Capture the cell that displays the provided text and extract its (X, Y) central coordinate. 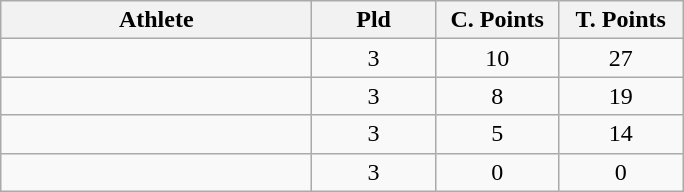
T. Points (621, 20)
Pld (374, 20)
14 (621, 134)
27 (621, 58)
Athlete (156, 20)
C. Points (497, 20)
8 (497, 96)
5 (497, 134)
10 (497, 58)
19 (621, 96)
